Scan for the cell matching the given text and deliver its (X, Y) coordinate at center. 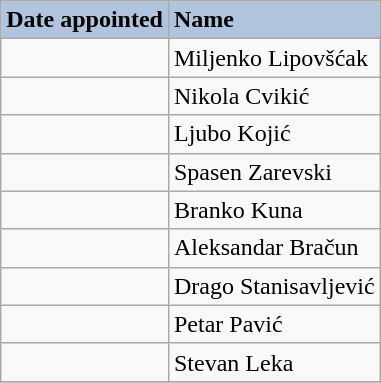
Spasen Zarevski (274, 172)
Petar Pavić (274, 324)
Aleksandar Bračun (274, 248)
Name (274, 20)
Drago Stanisavljević (274, 286)
Nikola Cvikić (274, 96)
Branko Kuna (274, 210)
Miljenko Lipovšćak (274, 58)
Date appointed (85, 20)
Stevan Leka (274, 362)
Ljubo Kojić (274, 134)
